Find where the given text appears and provide that cell's center as (X, Y) coordinate. 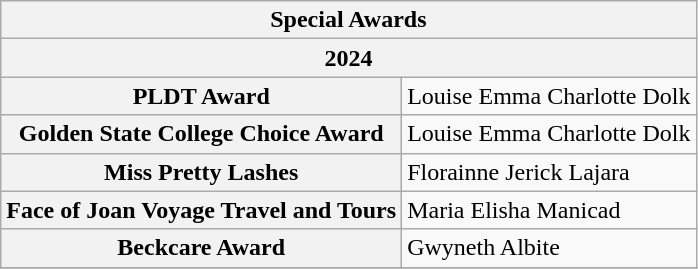
Special Awards (348, 20)
Face of Joan Voyage Travel and Tours (202, 210)
Beckcare Award (202, 248)
PLDT Award (202, 96)
Florainne Jerick Lajara (549, 172)
Golden State College Choice Award (202, 134)
2024 (348, 58)
Maria Elisha Manicad (549, 210)
Miss Pretty Lashes (202, 172)
Gwyneth Albite (549, 248)
